Detect which cell encompasses the target text, then output its [X, Y] center coordinate. 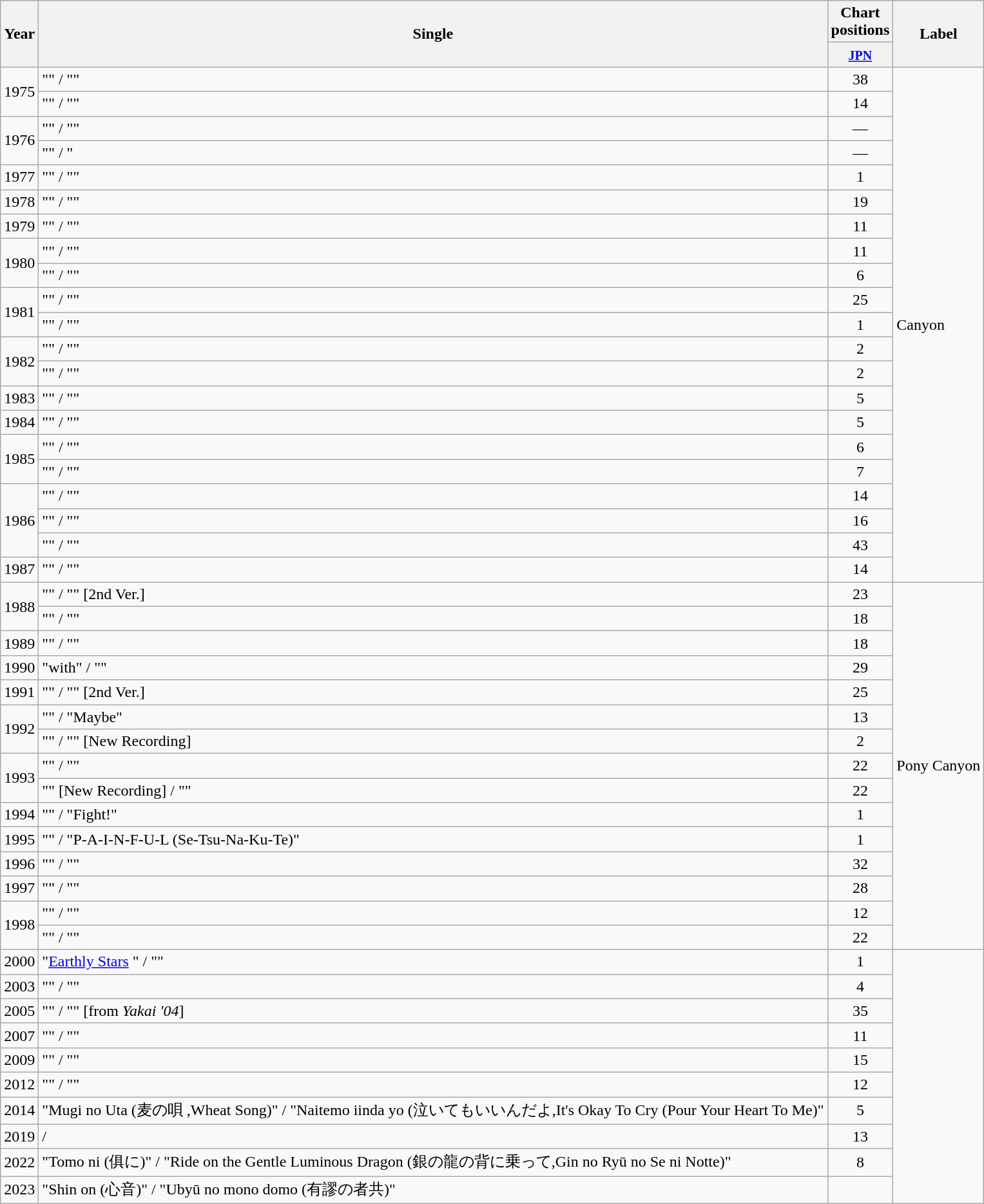
38 [860, 79]
"" / "P-A-I-N-F-U-L (Se-Tsu-Na-Ku-Te)" [433, 839]
Pony Canyon [938, 765]
15 [860, 1060]
Chartpositions [860, 22]
4 [860, 986]
"" / "" [New Recording] [433, 741]
1998 [19, 925]
1986 [19, 521]
1976 [19, 140]
2003 [19, 986]
2022 [19, 1162]
35 [860, 1011]
2007 [19, 1035]
1992 [19, 729]
1984 [19, 423]
"Shin on (心音)" / "Ubyū no mono domo (有謬の者共)" [433, 1190]
1996 [19, 864]
29 [860, 667]
28 [860, 888]
1987 [19, 569]
1991 [19, 692]
8 [860, 1162]
2012 [19, 1084]
Year [19, 33]
Canyon [938, 325]
"Tomo ni (俱に)" / "Ride on the Gentle Luminous Dragon (銀の龍の背に乗って,Gin no Ryū no Se ni Notte)" [433, 1162]
1979 [19, 226]
16 [860, 521]
"Earthly Stars " / "" [433, 962]
2014 [19, 1111]
"" [New Recording] / "" [433, 790]
1981 [19, 312]
1978 [19, 202]
"" / "Fight!" [433, 815]
2000 [19, 962]
1990 [19, 667]
1988 [19, 606]
Single [433, 33]
2019 [19, 1136]
32 [860, 864]
1982 [19, 361]
JPN [860, 55]
1983 [19, 398]
1995 [19, 839]
23 [860, 594]
"" / "" [from Yakai '04] [433, 1011]
1994 [19, 815]
19 [860, 202]
7 [860, 472]
2009 [19, 1060]
43 [860, 545]
/ [433, 1136]
2005 [19, 1011]
1985 [19, 459]
1993 [19, 778]
1977 [19, 177]
"Mugi no Uta (麦の唄 ,Wheat Song)" / "Naitemo iinda yo (泣いてもいいんだよ,It's Okay To Cry (Pour Your Heart To Me)" [433, 1111]
2023 [19, 1190]
1980 [19, 263]
1975 [19, 91]
1997 [19, 888]
1989 [19, 643]
"" / " [433, 153]
"with" / "" [433, 667]
"" / "Maybe" [433, 717]
Label [938, 33]
